From the cell containing the given text, extract its center point as (x, y) coordinate. 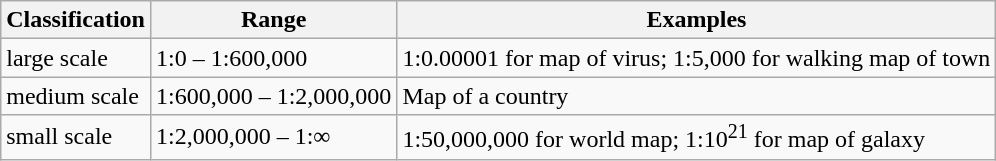
Range (273, 20)
medium scale (76, 96)
1:0 – 1:600,000 (273, 58)
1:2,000,000 – 1:∞ (273, 138)
1:50,000,000 for world map; 1:1021 for map of galaxy (696, 138)
Classification (76, 20)
1:600,000 – 1:2,000,000 (273, 96)
large scale (76, 58)
small scale (76, 138)
Map of a country (696, 96)
Examples (696, 20)
1:0.00001 for map of virus; 1:5,000 for walking map of town (696, 58)
